Output the [X, Y] coordinate of the center of the cell containing the given text.  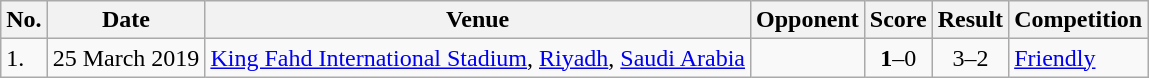
King Fahd International Stadium, Riyadh, Saudi Arabia [478, 58]
No. [24, 20]
Date [126, 20]
Result [970, 20]
Score [898, 20]
Opponent [808, 20]
1. [24, 58]
1–0 [898, 58]
Venue [478, 20]
3–2 [970, 58]
25 March 2019 [126, 58]
Competition [1078, 20]
Friendly [1078, 58]
